Pinpoint the cell where the given text exists, returning its (x, y) midpoint coordinate. 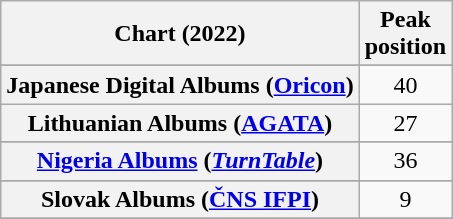
Nigeria Albums (TurnTable) (180, 161)
9 (405, 199)
Japanese Digital Albums (Oricon) (180, 85)
Peakposition (405, 34)
Slovak Albums (ČNS IFPI) (180, 199)
Lithuanian Albums (AGATA) (180, 123)
36 (405, 161)
27 (405, 123)
40 (405, 85)
Chart (2022) (180, 34)
